Identify which cell holds the provided text, then report its (x, y) central coordinate. 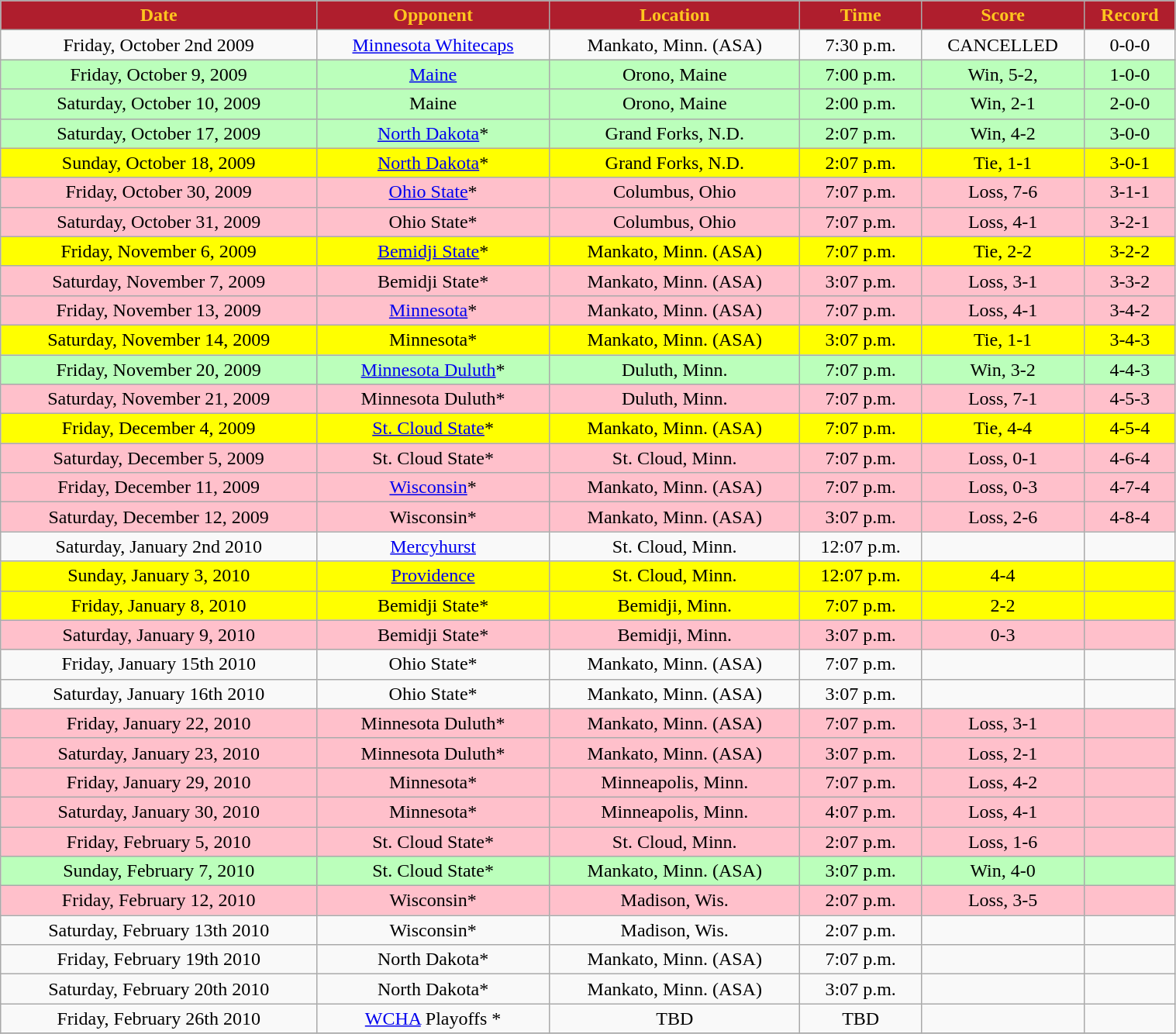
4-5-4 (1130, 429)
Saturday, January 9, 2010 (159, 635)
0-0-0 (1130, 45)
Friday, February 26th 2010 (159, 1018)
Time (860, 16)
3-0-0 (1130, 133)
Saturday, January 23, 2010 (159, 753)
3-2-2 (1130, 251)
Friday, January 22, 2010 (159, 723)
Friday, November 6, 2009 (159, 251)
0-3 (1002, 635)
Saturday, January 2nd 2010 (159, 546)
Location (674, 16)
Loss, 2-6 (1002, 517)
Friday, February 19th 2010 (159, 960)
7:00 p.m. (860, 74)
Minnesota Whitecaps (433, 45)
Friday, November 13, 2009 (159, 310)
Saturday, February 20th 2010 (159, 989)
Friday, October 2nd 2009 (159, 45)
Win, 3-2 (1002, 370)
3-3-2 (1130, 281)
Friday, January 8, 2010 (159, 605)
2-2 (1002, 605)
CANCELLED (1002, 45)
Friday, October 30, 2009 (159, 192)
Loss, 2-1 (1002, 753)
Friday, February 12, 2010 (159, 901)
3-4-2 (1130, 310)
Tie, 4-4 (1002, 429)
Win, 2-1 (1002, 104)
Loss, 1-6 (1002, 841)
Loss, 0-1 (1002, 458)
Loss, 0-3 (1002, 488)
Score (1002, 16)
4-4-3 (1130, 370)
Loss, 7-6 (1002, 192)
3-1-1 (1130, 192)
1-0-0 (1130, 74)
Friday, December 11, 2009 (159, 488)
Saturday, October 17, 2009 (159, 133)
Saturday, February 13th 2010 (159, 930)
Win, 5-2, (1002, 74)
WCHA Playoffs * (433, 1018)
Saturday, October 10, 2009 (159, 104)
Record (1130, 16)
Saturday, November 21, 2009 (159, 399)
7:30 p.m. (860, 45)
4-7-4 (1130, 488)
3-2-1 (1130, 222)
Saturday, November 14, 2009 (159, 339)
Loss, 4-2 (1002, 782)
Sunday, February 7, 2010 (159, 871)
4:07 p.m. (860, 812)
Saturday, December 12, 2009 (159, 517)
Win, 4-0 (1002, 871)
3-0-1 (1130, 163)
Sunday, January 3, 2010 (159, 576)
Friday, October 9, 2009 (159, 74)
Saturday, January 16th 2010 (159, 694)
Loss, 3-5 (1002, 901)
2:00 p.m. (860, 104)
Tie, 2-2 (1002, 251)
Mercyhurst (433, 546)
Friday, February 5, 2010 (159, 841)
4-5-3 (1130, 399)
Win, 4-2 (1002, 133)
Opponent (433, 16)
Friday, November 20, 2009 (159, 370)
3-4-3 (1130, 339)
4-8-4 (1130, 517)
4-4 (1002, 576)
Providence (433, 576)
Friday, January 15th 2010 (159, 664)
4-6-4 (1130, 458)
2-0-0 (1130, 104)
Friday, December 4, 2009 (159, 429)
Date (159, 16)
Sunday, October 18, 2009 (159, 163)
Friday, January 29, 2010 (159, 782)
Saturday, November 7, 2009 (159, 281)
Saturday, December 5, 2009 (159, 458)
Loss, 7-1 (1002, 399)
Saturday, January 30, 2010 (159, 812)
Saturday, October 31, 2009 (159, 222)
